Output the [x, y] coordinate of the center of the cell containing the given text.  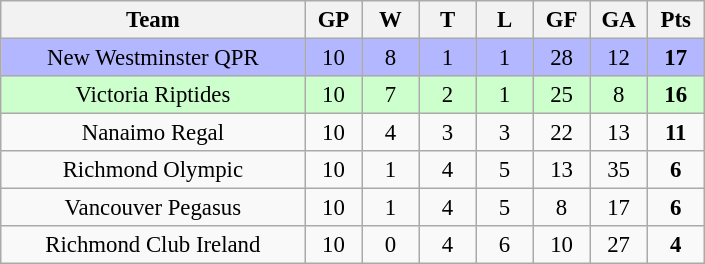
25 [562, 95]
28 [562, 58]
Richmond Club Ireland [153, 245]
16 [676, 95]
7 [390, 95]
11 [676, 133]
35 [618, 170]
22 [562, 133]
T [448, 20]
L [504, 20]
Team [153, 20]
W [390, 20]
12 [618, 58]
Nanaimo Regal [153, 133]
2 [448, 95]
New Westminster QPR [153, 58]
GF [562, 20]
27 [618, 245]
GA [618, 20]
GP [334, 20]
Vancouver Pegasus [153, 208]
Victoria Riptides [153, 95]
Pts [676, 20]
0 [390, 245]
Richmond Olympic [153, 170]
